From the cell containing the given text, extract its center point as [X, Y] coordinate. 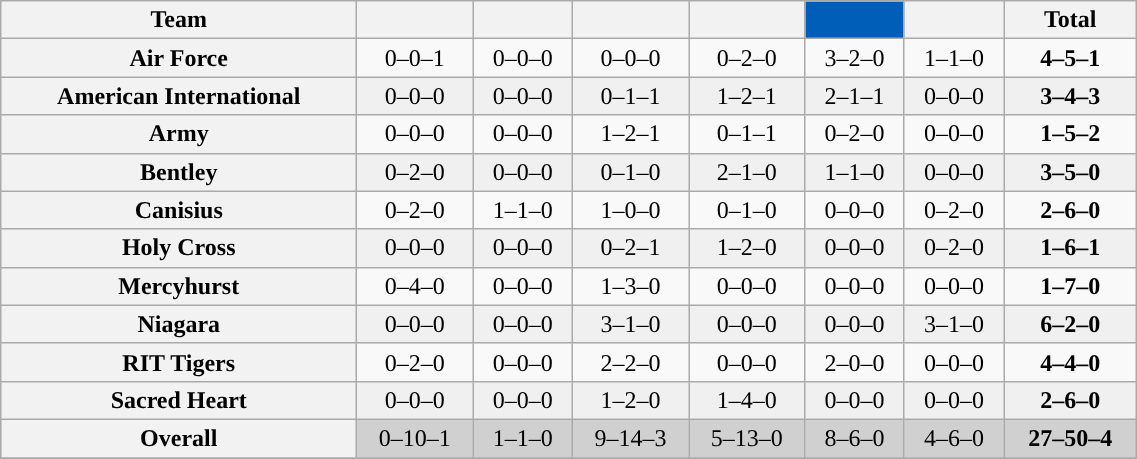
Bentley [179, 172]
1–3–0 [630, 286]
Holy Cross [179, 248]
RIT Tigers [179, 362]
0–4–0 [415, 286]
Mercyhurst [179, 286]
9–14–3 [630, 438]
2–1–0 [747, 172]
1–4–0 [747, 400]
1–5–2 [1070, 134]
4–5–1 [1070, 58]
6–2–0 [1070, 324]
3–4–3 [1070, 96]
1–0–0 [630, 210]
Air Force [179, 58]
4–4–0 [1070, 362]
8–6–0 [854, 438]
Sacred Heart [179, 400]
1–6–1 [1070, 248]
2–1–1 [854, 96]
Overall [179, 438]
0–0–1 [415, 58]
Canisius [179, 210]
2–0–0 [854, 362]
Team [179, 20]
3–5–0 [1070, 172]
2–2–0 [630, 362]
Niagara [179, 324]
1–7–0 [1070, 286]
27–50–4 [1070, 438]
5–13–0 [747, 438]
Total [1070, 20]
0–10–1 [415, 438]
Army [179, 134]
4–6–0 [954, 438]
American International [179, 96]
0–2–1 [630, 248]
3–2–0 [854, 58]
